Identify which cell holds the provided text, then report its (x, y) central coordinate. 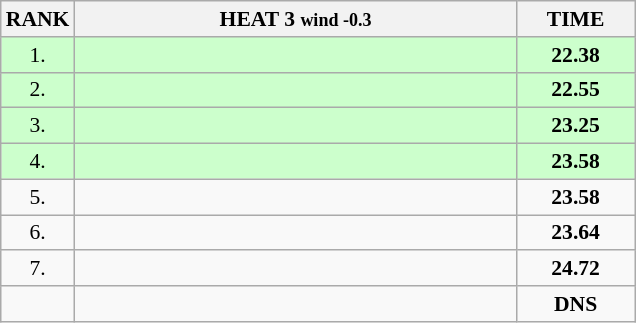
3. (38, 126)
6. (38, 233)
4. (38, 162)
RANK (38, 19)
2. (38, 90)
TIME (576, 19)
1. (38, 55)
DNS (576, 304)
5. (38, 197)
22.38 (576, 55)
24.72 (576, 269)
HEAT 3 wind -0.3 (295, 19)
7. (38, 269)
22.55 (576, 90)
23.64 (576, 233)
23.25 (576, 126)
